Return the [x, y] coordinate for the center point of the cell that contains the specified text.  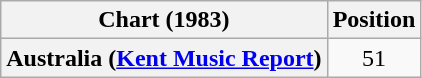
Position [374, 20]
Chart (1983) [164, 20]
Australia (Kent Music Report) [164, 58]
51 [374, 58]
